Detect which cell encompasses the target text, then output its (X, Y) center coordinate. 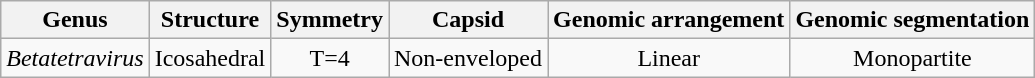
T=4 (330, 58)
Genomic arrangement (669, 20)
Structure (210, 20)
Icosahedral (210, 58)
Genomic segmentation (912, 20)
Capsid (468, 20)
Symmetry (330, 20)
Non-enveloped (468, 58)
Genus (75, 20)
Monopartite (912, 58)
Linear (669, 58)
Betatetravirus (75, 58)
